Scan for the cell matching the given text and deliver its [x, y] coordinate at center. 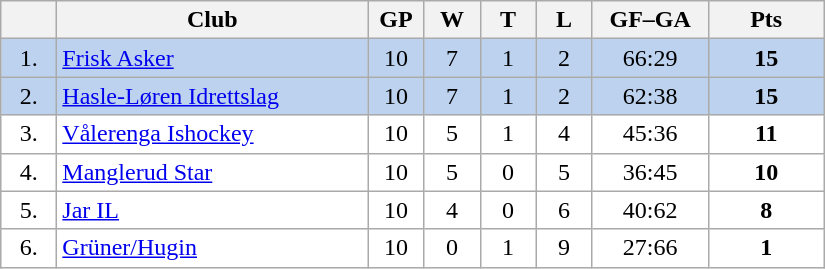
Grüner/Hugin [212, 248]
GF–GA [650, 20]
GP [396, 20]
27:66 [650, 248]
Vålerenga Ishockey [212, 134]
9 [564, 248]
2. [29, 96]
40:62 [650, 210]
5. [29, 210]
T [508, 20]
66:29 [650, 58]
Pts [766, 20]
Frisk Asker [212, 58]
11 [766, 134]
1. [29, 58]
62:38 [650, 96]
Hasle-Løren Idrettslag [212, 96]
Club [212, 20]
W [452, 20]
36:45 [650, 172]
8 [766, 210]
Manglerud Star [212, 172]
4. [29, 172]
Jar IL [212, 210]
45:36 [650, 134]
6 [564, 210]
L [564, 20]
6. [29, 248]
3. [29, 134]
